Provide the (X, Y) coordinate of the cell's center where the given text is located.  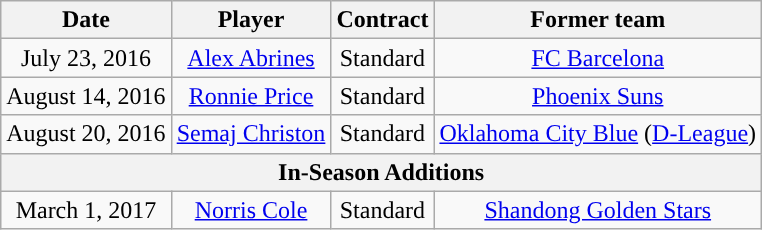
In-Season Additions (382, 172)
FC Barcelona (598, 58)
Phoenix Suns (598, 96)
Contract (382, 20)
Former team (598, 20)
March 1, 2017 (86, 210)
Oklahoma City Blue (D-League) (598, 134)
July 23, 2016 (86, 58)
Date (86, 20)
August 20, 2016 (86, 134)
Ronnie Price (251, 96)
Player (251, 20)
Alex Abrines (251, 58)
Shandong Golden Stars (598, 210)
Norris Cole (251, 210)
August 14, 2016 (86, 96)
Semaj Christon (251, 134)
